Locate the cell with the specified text and output its (x, y) center coordinate. 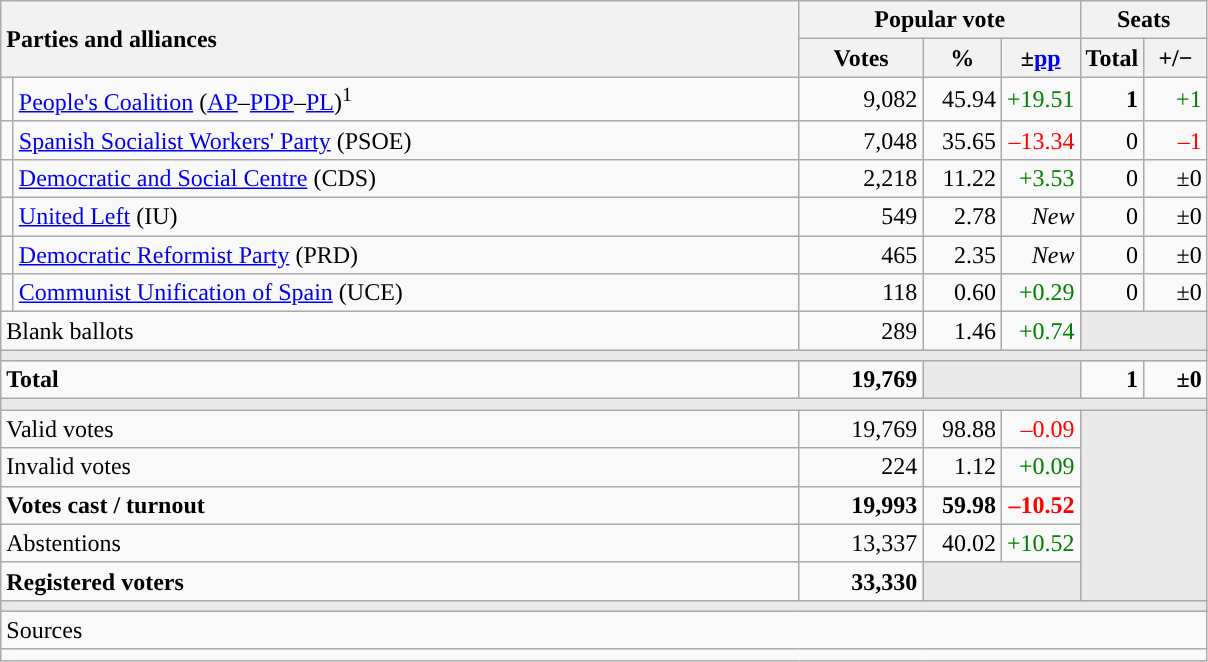
Communist Unification of Spain (UCE) (406, 293)
289 (861, 331)
Blank ballots (400, 331)
224 (861, 467)
Votes cast / turnout (400, 505)
+19.51 (1040, 100)
+0.74 (1040, 331)
Sources (604, 630)
13,337 (861, 543)
Invalid votes (400, 467)
+0.29 (1040, 293)
+10.52 (1040, 543)
Spanish Socialist Workers' Party (PSOE) (406, 140)
45.94 (962, 100)
33,330 (861, 581)
98.88 (962, 429)
Abstentions (400, 543)
Democratic Reformist Party (PRD) (406, 255)
±pp (1040, 58)
0.60 (962, 293)
–13.34 (1040, 140)
2.78 (962, 217)
19,993 (861, 505)
35.65 (962, 140)
–0.09 (1040, 429)
1.12 (962, 467)
Democratic and Social Centre (CDS) (406, 178)
11.22 (962, 178)
% (962, 58)
–1 (1176, 140)
Seats (1144, 20)
465 (861, 255)
+1 (1176, 100)
40.02 (962, 543)
2.35 (962, 255)
United Left (IU) (406, 217)
59.98 (962, 505)
–10.52 (1040, 505)
Votes (861, 58)
549 (861, 217)
9,082 (861, 100)
1.46 (962, 331)
Parties and alliances (400, 39)
+/− (1176, 58)
118 (861, 293)
7,048 (861, 140)
2,218 (861, 178)
Popular vote (940, 20)
Valid votes (400, 429)
Registered voters (400, 581)
People's Coalition (AP–PDP–PL)1 (406, 100)
+3.53 (1040, 178)
+0.09 (1040, 467)
